Provide the (X, Y) coordinate of the cell's center where the given text is located.  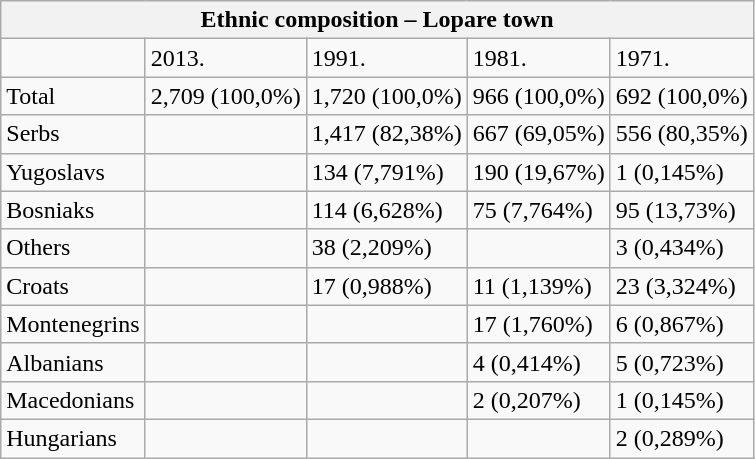
3 (0,434%) (682, 248)
2 (0,207%) (538, 400)
Croats (73, 286)
5 (0,723%) (682, 362)
4 (0,414%) (538, 362)
1,720 (100,0%) (386, 96)
Total (73, 96)
1991. (386, 58)
Macedonians (73, 400)
6 (0,867%) (682, 324)
Montenegrins (73, 324)
1971. (682, 58)
38 (2,209%) (386, 248)
75 (7,764%) (538, 210)
Albanians (73, 362)
667 (69,05%) (538, 134)
556 (80,35%) (682, 134)
95 (13,73%) (682, 210)
1981. (538, 58)
2013. (226, 58)
1,417 (82,38%) (386, 134)
11 (1,139%) (538, 286)
Bosniaks (73, 210)
190 (19,67%) (538, 172)
23 (3,324%) (682, 286)
2 (0,289%) (682, 438)
Others (73, 248)
17 (1,760%) (538, 324)
2,709 (100,0%) (226, 96)
134 (7,791%) (386, 172)
Hungarians (73, 438)
Ethnic composition – Lopare town (378, 20)
966 (100,0%) (538, 96)
Serbs (73, 134)
17 (0,988%) (386, 286)
114 (6,628%) (386, 210)
692 (100,0%) (682, 96)
Yugoslavs (73, 172)
